Search for the cell housing the specified text and yield its [X, Y] center coordinate. 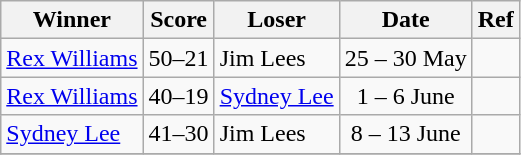
Loser [276, 20]
Date [406, 20]
Ref [496, 20]
Winner [72, 20]
Score [178, 20]
41–30 [178, 134]
25 – 30 May [406, 58]
40–19 [178, 96]
50–21 [178, 58]
1 – 6 June [406, 96]
8 – 13 June [406, 134]
